Scan for the cell matching the given text and deliver its [x, y] coordinate at center. 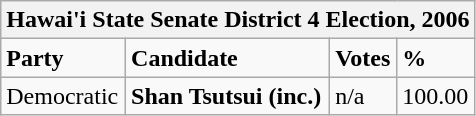
Shan Tsutsui (inc.) [228, 96]
Votes [364, 58]
Party [64, 58]
Democratic [64, 96]
100.00 [436, 96]
Candidate [228, 58]
n/a [364, 96]
Hawai'i State Senate District 4 Election, 2006 [238, 20]
% [436, 58]
